Identify which cell holds the provided text, then report its [x, y] central coordinate. 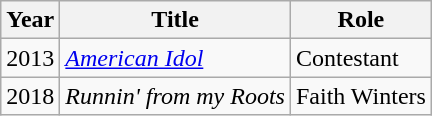
Runnin' from my Roots [176, 96]
Title [176, 20]
2018 [30, 96]
2013 [30, 58]
Faith Winters [360, 96]
Year [30, 20]
Role [360, 20]
Contestant [360, 58]
American Idol [176, 58]
